Search for the cell housing the specified text and yield its (x, y) center coordinate. 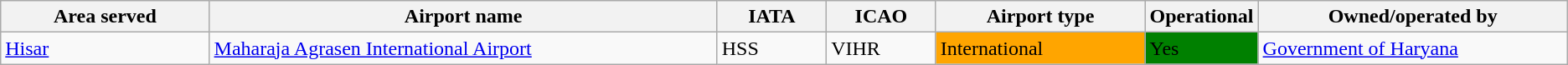
Yes (1201, 48)
Operational (1201, 17)
Hisar (106, 48)
Area served (106, 17)
Government of Haryana (1412, 48)
IATA (771, 17)
VIHR (881, 48)
ICAO (881, 17)
Airport name (463, 17)
Airport type (1040, 17)
HSS (771, 48)
Owned/operated by (1412, 17)
International (1040, 48)
Maharaja Agrasen International Airport (463, 48)
